For the text-containing cell, return its midpoint in [X, Y] coordinate format. 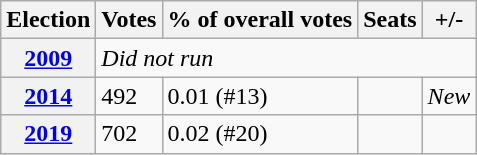
New [449, 96]
2014 [48, 96]
Did not run [286, 58]
+/- [449, 20]
2009 [48, 58]
Seats [390, 20]
702 [129, 134]
% of overall votes [260, 20]
0.02 (#20) [260, 134]
0.01 (#13) [260, 96]
2019 [48, 134]
492 [129, 96]
Votes [129, 20]
Election [48, 20]
